Search for the cell housing the specified text and yield its (X, Y) center coordinate. 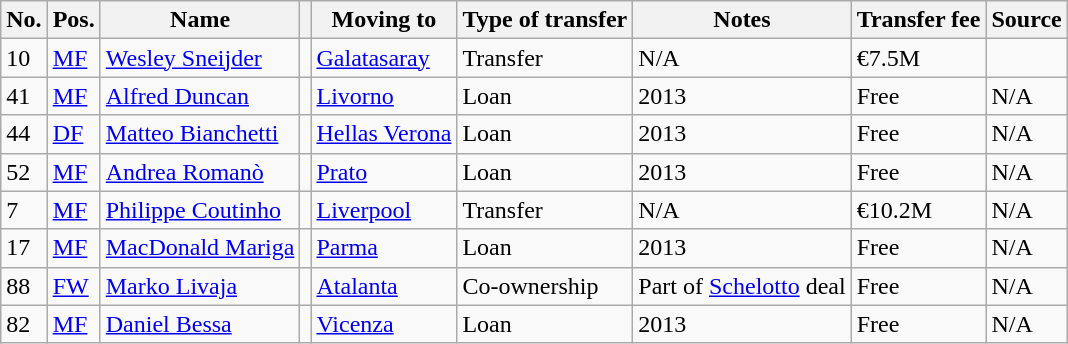
7 (24, 210)
No. (24, 20)
Liverpool (384, 210)
MacDonald Mariga (200, 248)
Hellas Verona (384, 134)
Notes (742, 20)
Name (200, 20)
41 (24, 96)
Transfer fee (918, 20)
Prato (384, 172)
Marko Livaja (200, 286)
Andrea Romanò (200, 172)
52 (24, 172)
82 (24, 324)
FW (74, 286)
Pos. (74, 20)
88 (24, 286)
Alfred Duncan (200, 96)
Co-ownership (545, 286)
Atalanta (384, 286)
Type of transfer (545, 20)
Galatasaray (384, 58)
Philippe Coutinho (200, 210)
Matteo Bianchetti (200, 134)
€7.5M (918, 58)
Part of Schelotto deal (742, 286)
Vicenza (384, 324)
Parma (384, 248)
Wesley Sneijder (200, 58)
10 (24, 58)
Moving to (384, 20)
Livorno (384, 96)
Source (1026, 20)
DF (74, 134)
Daniel Bessa (200, 324)
17 (24, 248)
44 (24, 134)
€10.2M (918, 210)
